Provide the (x, y) coordinate of the cell's center where the given text is located.  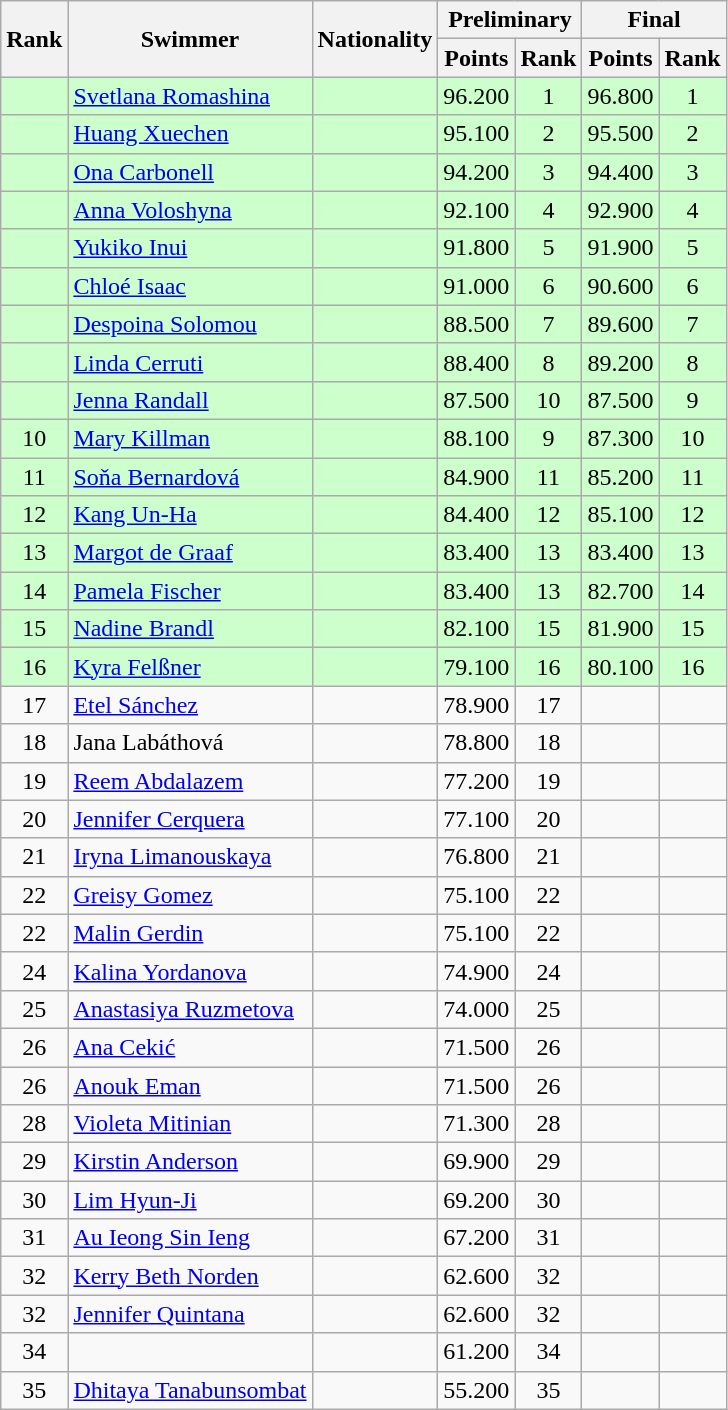
94.200 (476, 172)
Reem Abdalazem (190, 781)
Kang Un-Ha (190, 515)
69.200 (476, 1200)
74.000 (476, 1009)
Kyra Felßner (190, 667)
Despoina Solomou (190, 324)
Jenna Randall (190, 400)
67.200 (476, 1238)
Iryna Limanouskaya (190, 857)
88.500 (476, 324)
61.200 (476, 1352)
Linda Cerruti (190, 362)
95.500 (620, 134)
81.900 (620, 629)
Au Ieong Sin Ieng (190, 1238)
Svetlana Romashina (190, 96)
82.700 (620, 591)
85.100 (620, 515)
Ona Carbonell (190, 172)
96.800 (620, 96)
Greisy Gomez (190, 895)
Violeta Mitinian (190, 1124)
Malin Gerdin (190, 933)
84.900 (476, 477)
Jana Labáthová (190, 743)
Final (654, 20)
55.200 (476, 1390)
90.600 (620, 286)
85.200 (620, 477)
Pamela Fischer (190, 591)
Jennifer Cerquera (190, 819)
69.900 (476, 1162)
91.000 (476, 286)
78.800 (476, 743)
87.300 (620, 438)
Dhitaya Tanabunsombat (190, 1390)
88.100 (476, 438)
Kalina Yordanova (190, 971)
Nadine Brandl (190, 629)
84.400 (476, 515)
91.800 (476, 248)
88.400 (476, 362)
89.600 (620, 324)
82.100 (476, 629)
Anouk Eman (190, 1085)
92.100 (476, 210)
Yukiko Inui (190, 248)
78.900 (476, 705)
96.200 (476, 96)
77.100 (476, 819)
Preliminary (510, 20)
Etel Sánchez (190, 705)
Anna Voloshyna (190, 210)
Margot de Graaf (190, 553)
91.900 (620, 248)
71.300 (476, 1124)
Ana Cekić (190, 1047)
Mary Killman (190, 438)
Swimmer (190, 39)
89.200 (620, 362)
Kerry Beth Norden (190, 1276)
92.900 (620, 210)
77.200 (476, 781)
80.100 (620, 667)
79.100 (476, 667)
Nationality (375, 39)
Huang Xuechen (190, 134)
Kirstin Anderson (190, 1162)
Lim Hyun-Ji (190, 1200)
Chloé Isaac (190, 286)
Jennifer Quintana (190, 1314)
74.900 (476, 971)
95.100 (476, 134)
76.800 (476, 857)
Anastasiya Ruzmetova (190, 1009)
94.400 (620, 172)
Soňa Bernardová (190, 477)
